Output the [X, Y] coordinate of the center of the cell containing the given text.  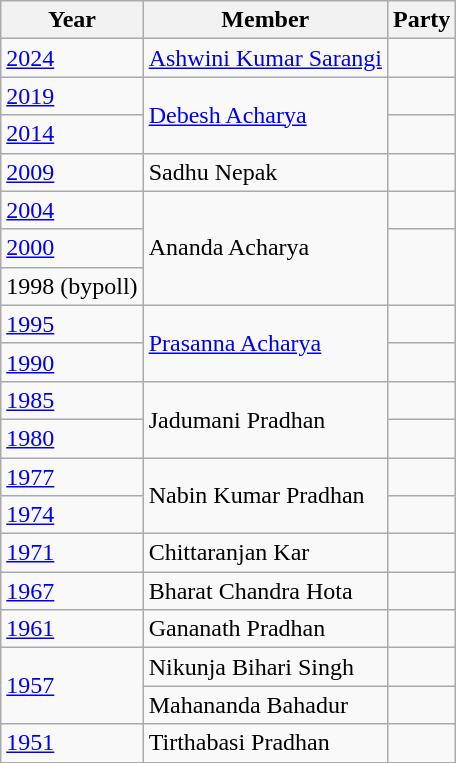
Year [72, 20]
1990 [72, 362]
1977 [72, 477]
Sadhu Nepak [265, 172]
Tirthabasi Pradhan [265, 743]
1951 [72, 743]
Party [421, 20]
Bharat Chandra Hota [265, 591]
2024 [72, 58]
Prasanna Acharya [265, 343]
1985 [72, 400]
1961 [72, 629]
2000 [72, 248]
Jadumani Pradhan [265, 419]
2009 [72, 172]
2019 [72, 96]
1971 [72, 553]
Nikunja Bihari Singh [265, 667]
1967 [72, 591]
Mahananda Bahadur [265, 705]
Gananath Pradhan [265, 629]
Debesh Acharya [265, 115]
Member [265, 20]
1957 [72, 686]
1980 [72, 438]
Ashwini Kumar Sarangi [265, 58]
2004 [72, 210]
2014 [72, 134]
1974 [72, 515]
1995 [72, 324]
Nabin Kumar Pradhan [265, 496]
1998 (bypoll) [72, 286]
Chittaranjan Kar [265, 553]
Ananda Acharya [265, 248]
